Find where the given text appears and provide that cell's center as (X, Y) coordinate. 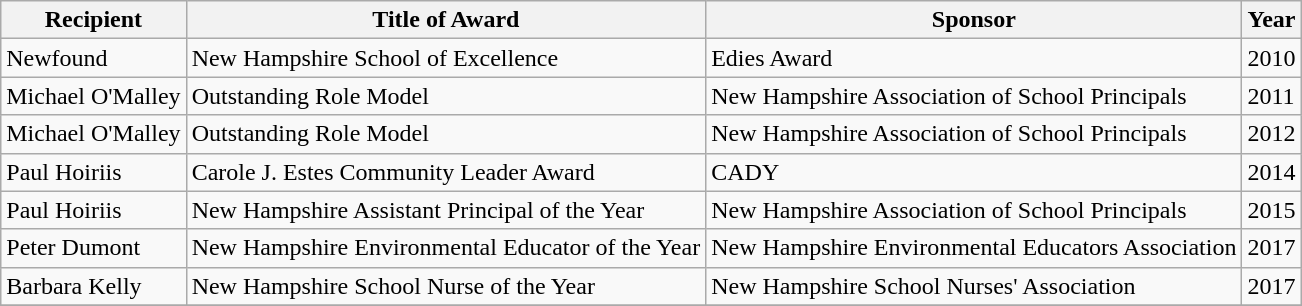
New Hampshire Assistant Principal of the Year (446, 210)
2012 (1272, 134)
Year (1272, 20)
New Hampshire Environmental Educator of the Year (446, 248)
New Hampshire School of Excellence (446, 58)
New Hampshire School Nurse of the Year (446, 286)
Sponsor (974, 20)
2014 (1272, 172)
New Hampshire School Nurses' Association (974, 286)
Barbara Kelly (94, 286)
New Hampshire Environmental Educators Association (974, 248)
2010 (1272, 58)
2011 (1272, 96)
Newfound (94, 58)
CADY (974, 172)
Carole J. Estes Community Leader Award (446, 172)
Edies Award (974, 58)
Recipient (94, 20)
2015 (1272, 210)
Title of Award (446, 20)
Peter Dumont (94, 248)
